Locate the cell with the specified text and output its [x, y] center coordinate. 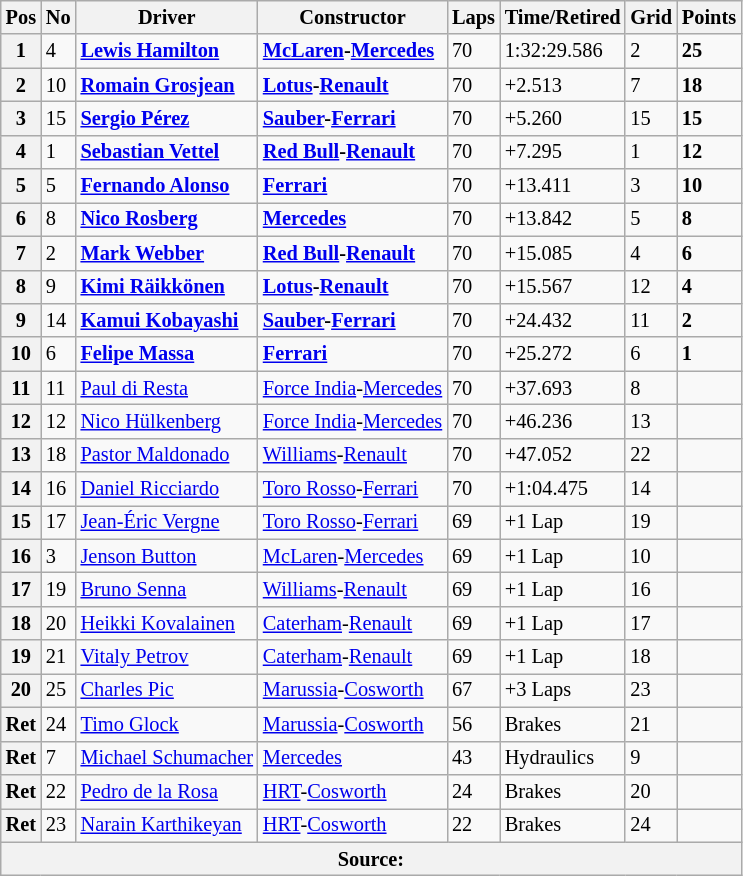
Laps [474, 17]
Vitaly Petrov [167, 657]
Jean-Éric Vergne [167, 522]
+13.411 [563, 186]
+7.295 [563, 152]
Daniel Ricciardo [167, 489]
Charles Pic [167, 690]
Fernando Alonso [167, 186]
+1:04.475 [563, 489]
+15.567 [563, 287]
+46.236 [563, 421]
43 [474, 758]
Time/Retired [563, 17]
Mark Webber [167, 253]
Romain Grosjean [167, 85]
Hydraulics [563, 758]
Kimi Räikkönen [167, 287]
+3 Laps [563, 690]
67 [474, 690]
Paul di Resta [167, 388]
Jenson Button [167, 556]
56 [474, 724]
+25.272 [563, 354]
Felipe Massa [167, 354]
+47.052 [563, 455]
Nico Rosberg [167, 219]
Driver [167, 17]
+2.513 [563, 85]
Kamui Kobayashi [167, 320]
Sergio Pérez [167, 118]
Pos [21, 17]
+13.842 [563, 219]
+15.085 [563, 253]
+24.432 [563, 320]
Heikki Kovalainen [167, 623]
Nico Hülkenberg [167, 421]
Points [709, 17]
+37.693 [563, 388]
Pastor Maldonado [167, 455]
Constructor [352, 17]
Sebastian Vettel [167, 152]
Pedro de la Rosa [167, 791]
Bruno Senna [167, 589]
Grid [651, 17]
Timo Glock [167, 724]
+5.260 [563, 118]
Source: [371, 859]
1:32:29.586 [563, 51]
Michael Schumacher [167, 758]
No [58, 17]
Lewis Hamilton [167, 51]
Narain Karthikeyan [167, 825]
